For the text-containing cell, return its midpoint in (x, y) coordinate format. 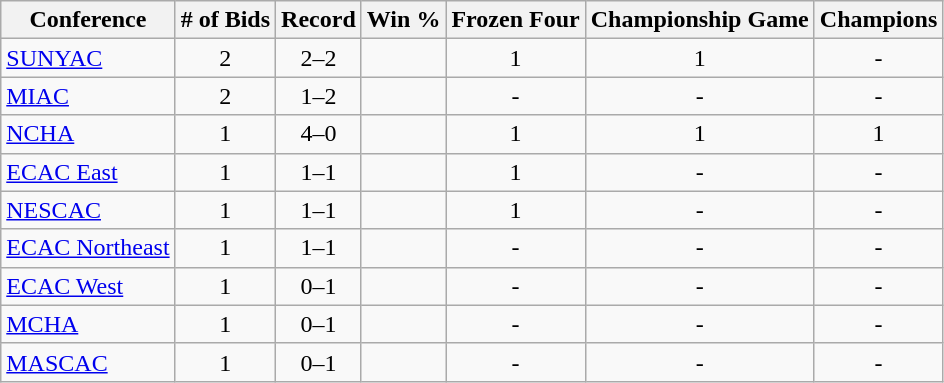
SUNYAC (88, 58)
Conference (88, 20)
MASCAC (88, 362)
Frozen Four (516, 20)
ECAC West (88, 286)
4–0 (319, 134)
NCHA (88, 134)
# of Bids (225, 20)
Champions (878, 20)
MCHA (88, 324)
MIAC (88, 96)
Record (319, 20)
1–2 (319, 96)
2–2 (319, 58)
Championship Game (700, 20)
ECAC East (88, 172)
Win % (404, 20)
ECAC Northeast (88, 248)
NESCAC (88, 210)
